Return the (X, Y) coordinate for the center point of the cell that contains the specified text.  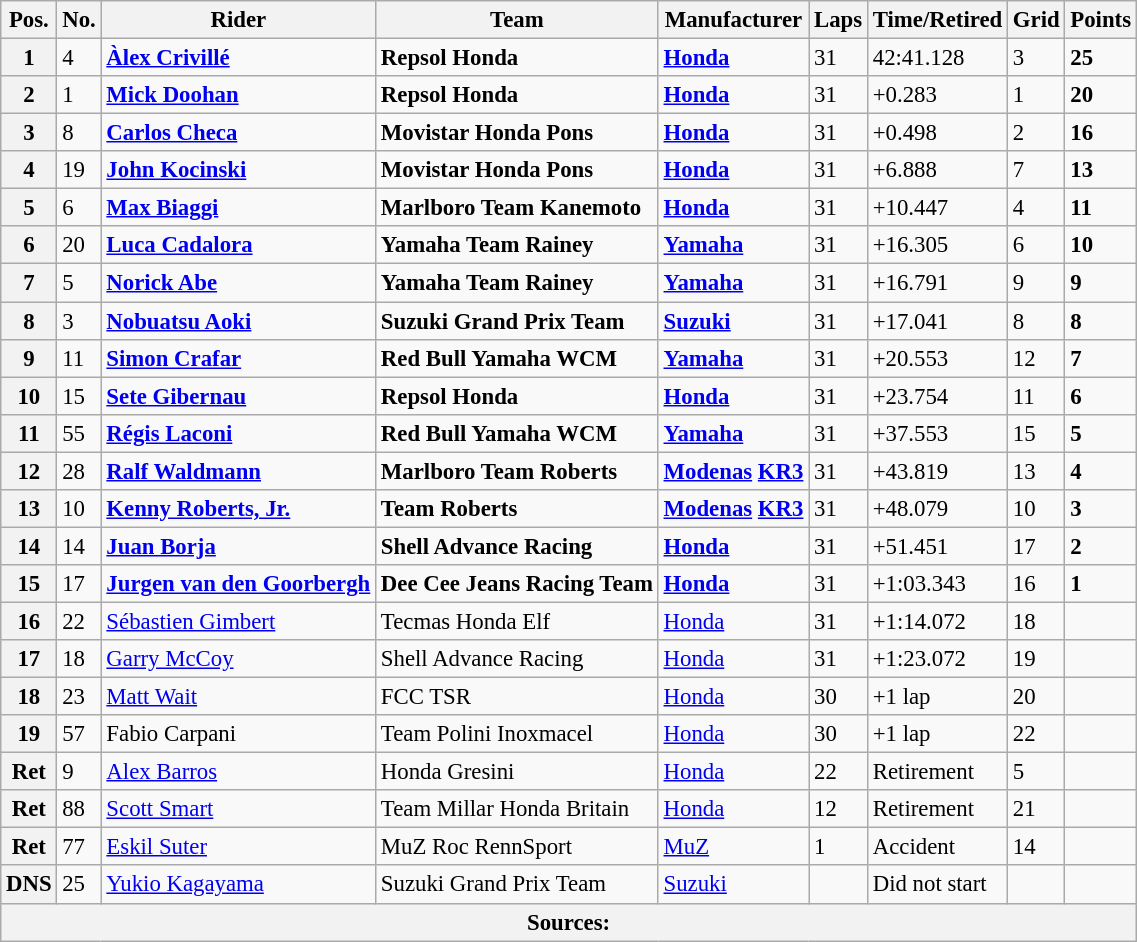
Sources: (569, 922)
+6.888 (937, 170)
+16.791 (937, 283)
Team Polini Inoxmacel (518, 734)
Garry McCoy (238, 659)
Rider (238, 20)
Àlex Crivillé (238, 58)
+1:03.343 (937, 584)
Manufacturer (733, 20)
Matt Wait (238, 697)
Luca Cadalora (238, 245)
+1:14.072 (937, 621)
Grid (1036, 20)
FCC TSR (518, 697)
+20.553 (937, 358)
Ralf Waldmann (238, 471)
Norick Abe (238, 283)
88 (79, 809)
Marlboro Team Kanemoto (518, 208)
+16.305 (937, 245)
Alex Barros (238, 772)
28 (79, 471)
Team Roberts (518, 509)
21 (1036, 809)
Team (518, 20)
+10.447 (937, 208)
Tecmas Honda Elf (518, 621)
Sébastien Gimbert (238, 621)
+17.041 (937, 321)
55 (79, 433)
+37.553 (937, 433)
Max Biaggi (238, 208)
Yukio Kagayama (238, 885)
Accident (937, 847)
Pos. (29, 20)
Régis Laconi (238, 433)
Sete Gibernau (238, 396)
Team Millar Honda Britain (518, 809)
57 (79, 734)
MuZ (733, 847)
Did not start (937, 885)
Mick Doohan (238, 95)
Honda Gresini (518, 772)
+51.451 (937, 546)
+48.079 (937, 509)
Dee Cee Jeans Racing Team (518, 584)
+43.819 (937, 471)
Nobuatsu Aoki (238, 321)
77 (79, 847)
Fabio Carpani (238, 734)
23 (79, 697)
Eskil Suter (238, 847)
Simon Crafar (238, 358)
Marlboro Team Roberts (518, 471)
Carlos Checa (238, 133)
Scott Smart (238, 809)
42:41.128 (937, 58)
Points (1100, 20)
Kenny Roberts, Jr. (238, 509)
+23.754 (937, 396)
+1:23.072 (937, 659)
No. (79, 20)
Jurgen van den Goorbergh (238, 584)
Juan Borja (238, 546)
DNS (29, 885)
Laps (838, 20)
Time/Retired (937, 20)
MuZ Roc RennSport (518, 847)
+0.283 (937, 95)
John Kocinski (238, 170)
+0.498 (937, 133)
